Search for the cell housing the specified text and yield its [X, Y] center coordinate. 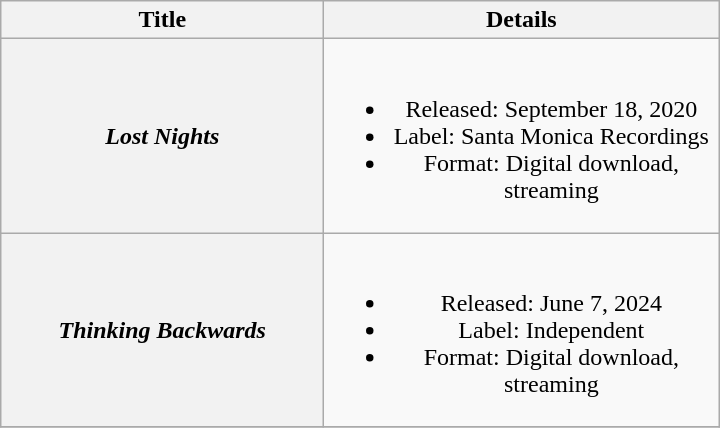
Released: June 7, 2024Label: IndependentFormat: Digital download, streaming [522, 330]
Released: September 18, 2020Label: Santa Monica RecordingsFormat: Digital download, streaming [522, 136]
Details [522, 20]
Title [162, 20]
Lost Nights [162, 136]
Thinking Backwards [162, 330]
